Provide the [X, Y] coordinate of the cell's center where the given text is located.  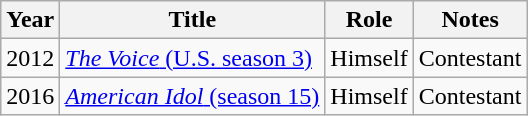
Year [30, 20]
2012 [30, 58]
American Idol (season 15) [192, 96]
2016 [30, 96]
Notes [470, 20]
Role [369, 20]
The Voice (U.S. season 3) [192, 58]
Title [192, 20]
